Provide the [x, y] coordinate of the cell's center where the given text is located.  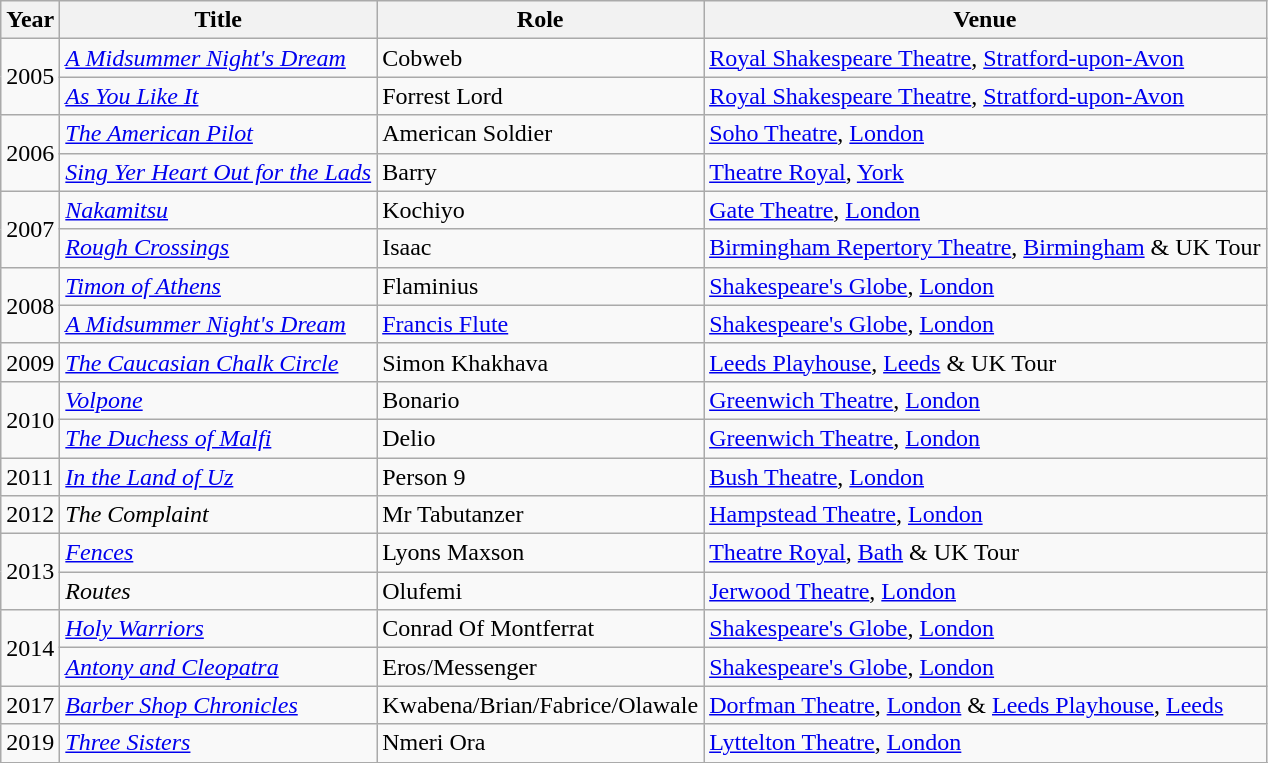
Rough Crossings [218, 248]
Jerwood Theatre, London [985, 591]
Routes [218, 591]
Cobweb [540, 58]
Barry [540, 172]
Venue [985, 20]
Leeds Playhouse, Leeds & UK Tour [985, 362]
Holy Warriors [218, 629]
Theatre Royal, York [985, 172]
Delio [540, 438]
2014 [30, 648]
Volpone [218, 400]
Kwabena/Brian/Fabrice/Olawale [540, 705]
Timon of Athens [218, 286]
Simon Khakhava [540, 362]
Title [218, 20]
Soho Theatre, London [985, 134]
In the Land of Uz [218, 477]
The Duchess of Malfi [218, 438]
Dorfman Theatre, London & Leeds Playhouse, Leeds [985, 705]
Forrest Lord [540, 96]
Hampstead Theatre, London [985, 515]
2007 [30, 229]
2011 [30, 477]
Year [30, 20]
Eros/Messenger [540, 667]
2019 [30, 743]
Isaac [540, 248]
As You Like It [218, 96]
Lyttelton Theatre, London [985, 743]
2006 [30, 153]
2012 [30, 515]
2017 [30, 705]
2010 [30, 419]
Barber Shop Chronicles [218, 705]
Gate Theatre, London [985, 210]
2009 [30, 362]
Bush Theatre, London [985, 477]
Birmingham Repertory Theatre, Birmingham & UK Tour [985, 248]
Bonario [540, 400]
Person 9 [540, 477]
Lyons Maxson [540, 553]
Kochiyo [540, 210]
Nakamitsu [218, 210]
The Caucasian Chalk Circle [218, 362]
Antony and Cleopatra [218, 667]
Olufemi [540, 591]
Flaminius [540, 286]
Mr Tabutanzer [540, 515]
Sing Yer Heart Out for the Lads [218, 172]
Role [540, 20]
Nmeri Ora [540, 743]
The American Pilot [218, 134]
Francis Flute [540, 324]
2013 [30, 572]
Three Sisters [218, 743]
Theatre Royal, Bath & UK Tour [985, 553]
2008 [30, 305]
American Soldier [540, 134]
The Complaint [218, 515]
Fences [218, 553]
2005 [30, 77]
Conrad Of Montferrat [540, 629]
